Identify which cell holds the provided text, then report its (X, Y) central coordinate. 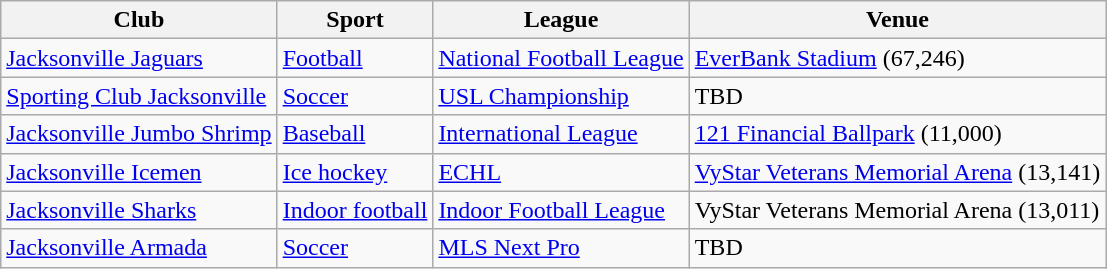
Jacksonville Jaguars (139, 58)
Indoor Football League (561, 210)
Jacksonville Jumbo Shrimp (139, 134)
Sport (355, 20)
Venue (898, 20)
International League (561, 134)
Football (355, 58)
EverBank Stadium (67,246) (898, 58)
Jacksonville Icemen (139, 172)
VyStar Veterans Memorial Arena (13,141) (898, 172)
Jacksonville Sharks (139, 210)
USL Championship (561, 96)
ECHL (561, 172)
League (561, 20)
Baseball (355, 134)
Jacksonville Armada (139, 248)
121 Financial Ballpark (11,000) (898, 134)
Club (139, 20)
MLS Next Pro (561, 248)
Ice hockey (355, 172)
Sporting Club Jacksonville (139, 96)
Indoor football (355, 210)
National Football League (561, 58)
VyStar Veterans Memorial Arena (13,011) (898, 210)
